Return the (X, Y) coordinate for the center point of the cell that contains the specified text.  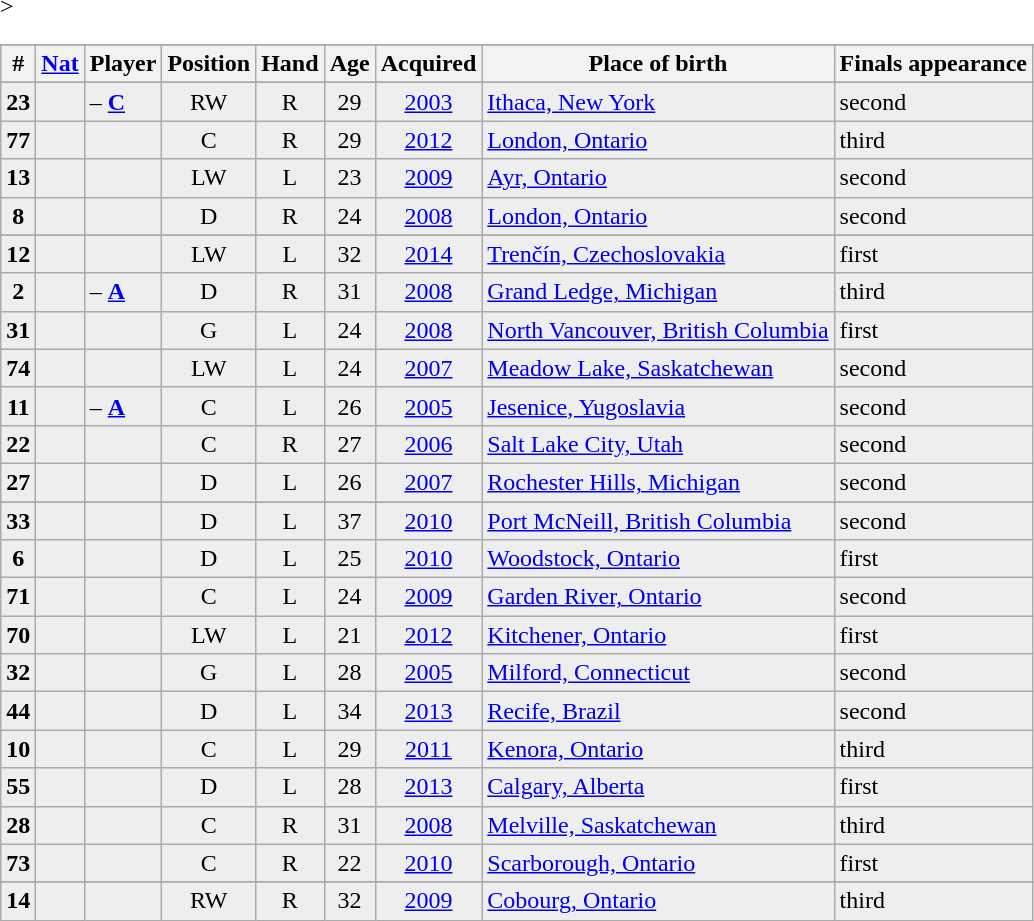
14 (18, 901)
Nat (60, 64)
Cobourg, Ontario (658, 901)
Recife, Brazil (658, 711)
13 (18, 178)
2006 (428, 444)
Rochester Hills, Michigan (658, 482)
Garden River, Ontario (658, 597)
73 (18, 863)
– C (123, 102)
2 (18, 292)
Position (209, 64)
34 (350, 711)
Age (350, 64)
21 (350, 635)
Port McNeill, British Columbia (658, 521)
Grand Ledge, Michigan (658, 292)
2011 (428, 749)
74 (18, 368)
Melville, Saskatchewan (658, 825)
70 (18, 635)
25 (350, 559)
6 (18, 559)
33 (18, 521)
12 (18, 254)
77 (18, 140)
2003 (428, 102)
Kitchener, Ontario (658, 635)
Calgary, Alberta (658, 787)
71 (18, 597)
8 (18, 216)
55 (18, 787)
Player (123, 64)
2014 (428, 254)
11 (18, 406)
Woodstock, Ontario (658, 559)
Finals appearance (933, 64)
Jesenice, Yugoslavia (658, 406)
Hand (290, 64)
Acquired (428, 64)
37 (350, 521)
Ayr, Ontario (658, 178)
# (18, 64)
Scarborough, Ontario (658, 863)
Kenora, Ontario (658, 749)
Ithaca, New York (658, 102)
Meadow Lake, Saskatchewan (658, 368)
Salt Lake City, Utah (658, 444)
Place of birth (658, 64)
North Vancouver, British Columbia (658, 330)
10 (18, 749)
Trenčín, Czechoslovakia (658, 254)
Milford, Connecticut (658, 673)
44 (18, 711)
